Search for the cell housing the specified text and yield its [X, Y] center coordinate. 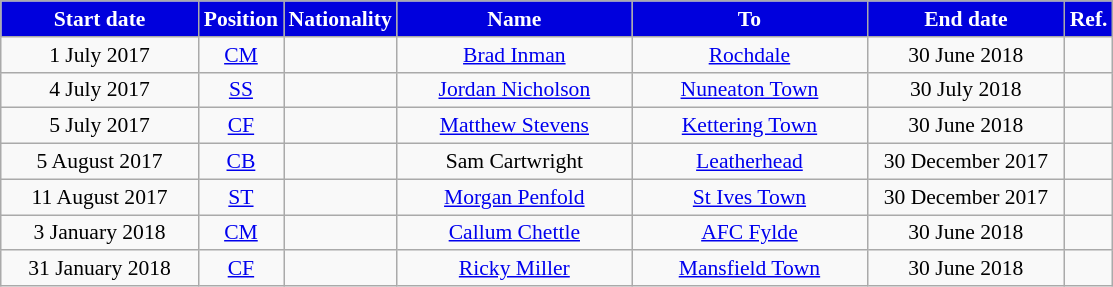
Jordan Nicholson [514, 90]
Brad Inman [514, 55]
Rochdale [750, 55]
Morgan Penfold [514, 197]
CB [240, 162]
Position [240, 19]
Ref. [1089, 19]
5 July 2017 [100, 126]
St Ives Town [750, 197]
Nationality [340, 19]
31 January 2018 [100, 269]
Callum Chettle [514, 233]
Ricky Miller [514, 269]
Nuneaton Town [750, 90]
Name [514, 19]
To [750, 19]
AFC Fylde [750, 233]
5 August 2017 [100, 162]
SS [240, 90]
Mansfield Town [750, 269]
End date [966, 19]
30 July 2018 [966, 90]
ST [240, 197]
Start date [100, 19]
Matthew Stevens [514, 126]
Sam Cartwright [514, 162]
1 July 2017 [100, 55]
3 January 2018 [100, 233]
4 July 2017 [100, 90]
Leatherhead [750, 162]
11 August 2017 [100, 197]
Kettering Town [750, 126]
